Detect which cell encompasses the target text, then output its (X, Y) center coordinate. 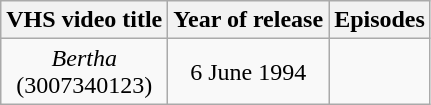
VHS video title (84, 20)
Year of release (248, 20)
Bertha(3007340123) (84, 72)
6 June 1994 (248, 72)
Episodes (380, 20)
